Locate the cell with the specified text and output its [X, Y] center coordinate. 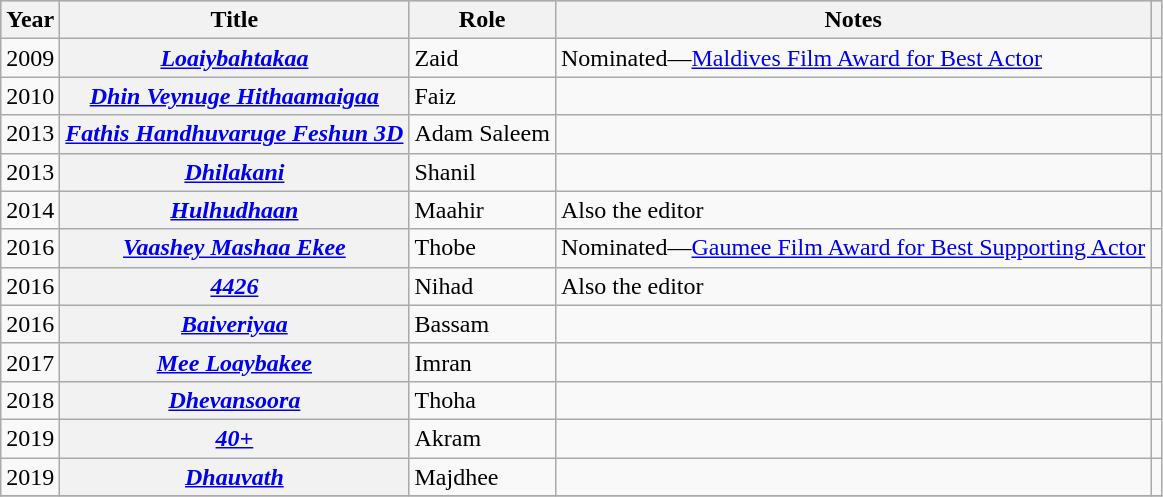
Zaid [482, 58]
Fathis Handhuvaruge Feshun 3D [234, 134]
Thoha [482, 400]
Hulhudhaan [234, 210]
Mee Loaybakee [234, 362]
2017 [30, 362]
Dhauvath [234, 477]
Nominated—Maldives Film Award for Best Actor [852, 58]
Bassam [482, 324]
Baiveriyaa [234, 324]
Thobe [482, 248]
2018 [30, 400]
4426 [234, 286]
Adam Saleem [482, 134]
Majdhee [482, 477]
Nihad [482, 286]
Dhevansoora [234, 400]
2014 [30, 210]
Role [482, 20]
Dhilakani [234, 172]
Imran [482, 362]
Akram [482, 438]
Faiz [482, 96]
Notes [852, 20]
Nominated—Gaumee Film Award for Best Supporting Actor [852, 248]
Title [234, 20]
Dhin Veynuge Hithaamaigaa [234, 96]
Maahir [482, 210]
Vaashey Mashaa Ekee [234, 248]
2010 [30, 96]
Shanil [482, 172]
Year [30, 20]
2009 [30, 58]
Loaiybahtakaa [234, 58]
40+ [234, 438]
